For the text-containing cell, return its midpoint in [x, y] coordinate format. 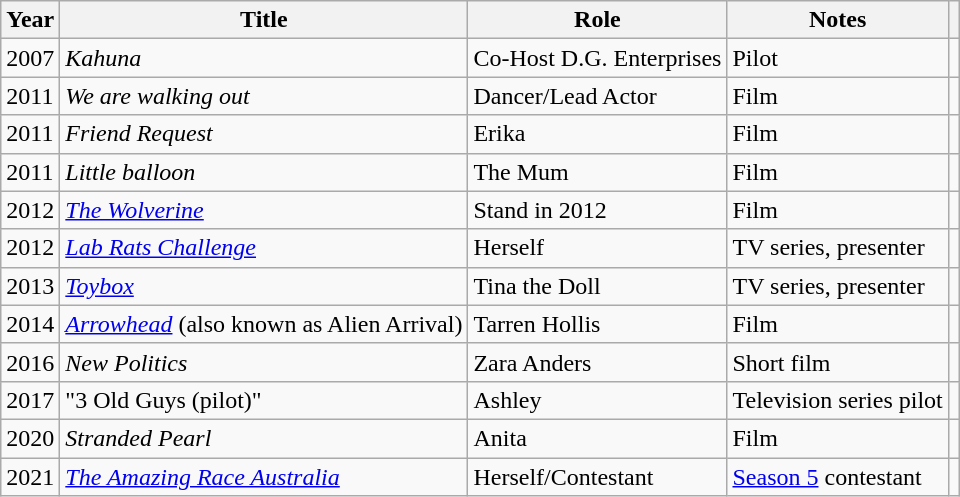
Short film [838, 362]
Kahuna [264, 58]
Pilot [838, 58]
2021 [30, 477]
Notes [838, 20]
Ashley [598, 400]
2013 [30, 286]
2017 [30, 400]
We are walking out [264, 96]
Title [264, 20]
Role [598, 20]
2020 [30, 438]
Little balloon [264, 172]
Zara Anders [598, 362]
Friend Request [264, 134]
Arrowhead (also known as Alien Arrival) [264, 324]
Dancer/Lead Actor [598, 96]
Lab Rats Challenge [264, 248]
Tarren Hollis [598, 324]
2016 [30, 362]
Season 5 contestant [838, 477]
Co-Host D.G. Enterprises [598, 58]
The Mum [598, 172]
Year [30, 20]
The Wolverine [264, 210]
Anita [598, 438]
Stranded Pearl [264, 438]
2007 [30, 58]
Stand in 2012 [598, 210]
The Amazing Race Australia [264, 477]
Herself [598, 248]
Television series pilot [838, 400]
New Politics [264, 362]
Toybox [264, 286]
Erika [598, 134]
Herself/Contestant [598, 477]
Tina the Doll [598, 286]
"3 Old Guys (pilot)" [264, 400]
2014 [30, 324]
